Return [x, y] of the center of cell containing provided text 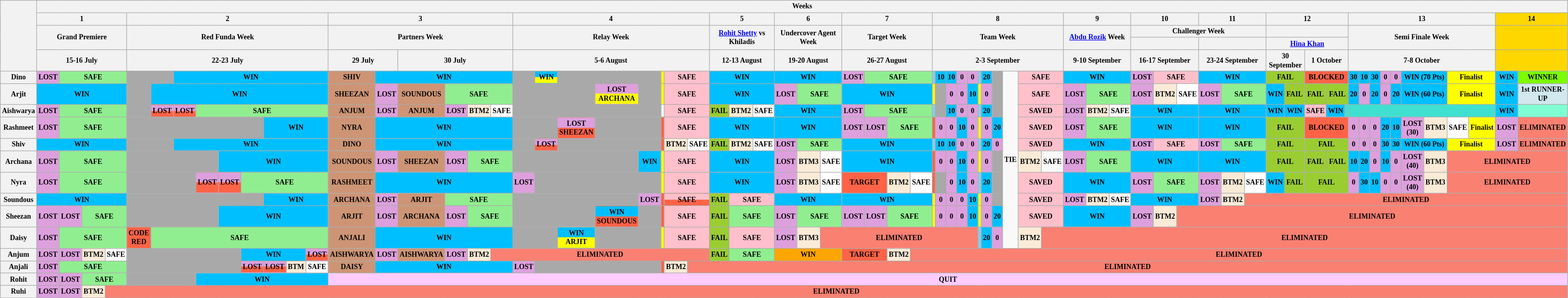
SHIV [352, 77]
30 July [455, 60]
WIN ARJIT [576, 238]
5 [742, 19]
29 July [363, 60]
9-10 September [1097, 60]
Anjum [19, 255]
9 [1097, 19]
19-20 August [808, 60]
14 [1531, 19]
QUIT [948, 279]
NYRA [352, 128]
BTM [296, 267]
WIN (70 Pts) [1424, 77]
7 [887, 19]
Undercover Agent Week [808, 37]
1 October [1326, 60]
Semi Finale Week [1422, 37]
Team Week [998, 37]
Sheezan [19, 216]
Ruhi [19, 291]
Archana [19, 161]
Weeks [802, 6]
13 [1422, 19]
23-24 September [1232, 60]
Aishwarya [19, 111]
Challenger Week [1199, 31]
LOST ARCHANA [617, 94]
Anjali [19, 267]
Red Funda Week [227, 37]
16-17 September [1165, 60]
Soundous [19, 199]
Daisy [19, 238]
1st RUNNER-UP [1543, 94]
26-27 August [887, 60]
DAISY [352, 267]
RASHMEET [352, 183]
TIE [1011, 160]
5-6 August [611, 60]
3 [420, 19]
ANJALI [352, 238]
WIN SOUNDOUS [617, 216]
8 [998, 19]
1 [82, 19]
Relay Week [611, 37]
4 [611, 19]
WINNER [1543, 77]
Rohit Shetty vs Khiladis [742, 37]
LOST SHEEZAN [576, 128]
Hina Khan [1307, 44]
Arjit [19, 94]
LOST (30) [1412, 128]
15-16 July [82, 60]
12-13 August [742, 60]
Shiv [19, 144]
2-3 September [998, 60]
CODE RED [139, 238]
Partners Week [420, 37]
Target Week [887, 37]
Abdu Rozik Week [1097, 37]
12 [1307, 19]
6 [808, 19]
2 [227, 19]
Grand Premiere [82, 37]
Nyra [19, 183]
Rohit [19, 279]
22-23 July [227, 60]
Rashmeet [19, 128]
Dino [19, 77]
DINO [352, 144]
30 September [1286, 60]
11 [1232, 19]
7-8 October [1422, 60]
